Return (X, Y) of the center of cell containing provided text 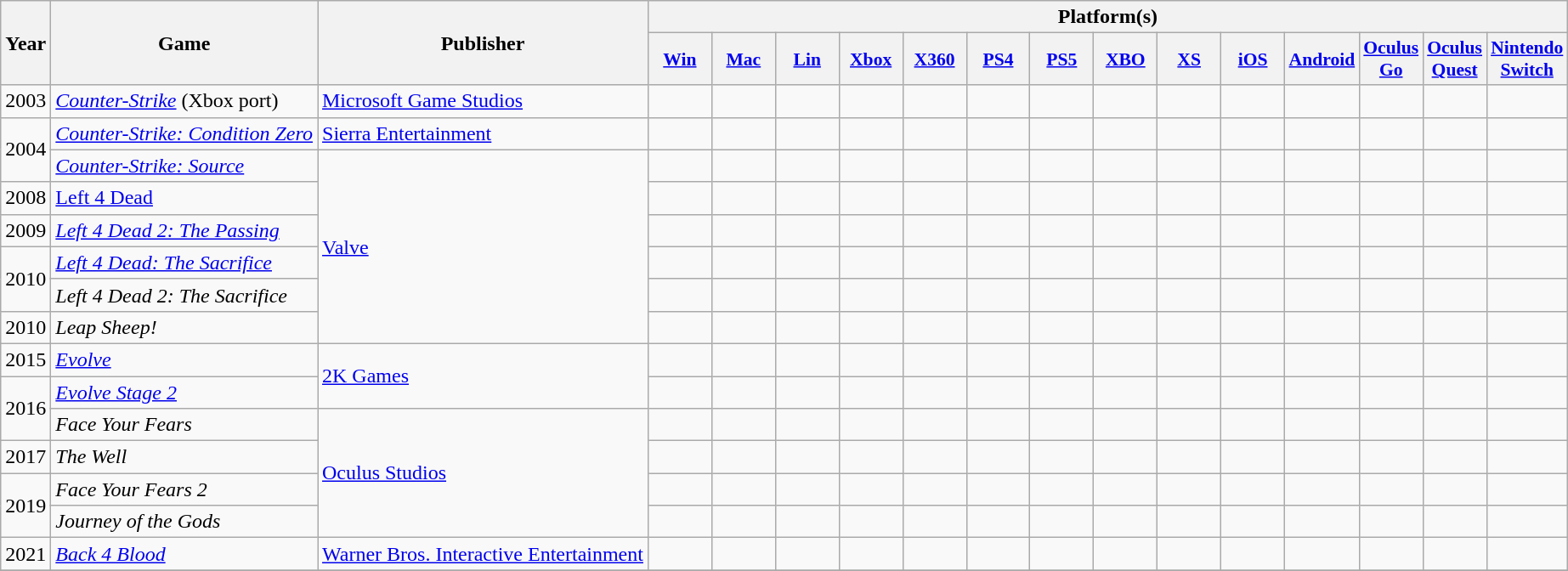
Left 4 Dead 2: The Passing (184, 230)
Lin (807, 59)
2008 (25, 198)
Left 4 Dead: The Sacrifice (184, 263)
2004 (25, 150)
Face Your Fears 2 (184, 489)
Journey of the Gods (184, 522)
Evolve Stage 2 (184, 392)
The Well (184, 457)
2K Games (483, 376)
Nintendo Switch (1526, 59)
Microsoft Game Studios (483, 101)
Counter-Strike: Source (184, 166)
Warner Bros. Interactive Entertainment (483, 554)
Leap Sheep! (184, 327)
Publisher (483, 42)
Year (25, 42)
XBO (1125, 59)
Face Your Fears (184, 425)
PS5 (1062, 59)
2021 (25, 554)
2015 (25, 359)
Counter-Strike: Condition Zero (184, 133)
Xbox (870, 59)
Android (1322, 59)
Valve (483, 246)
X360 (935, 59)
Game (184, 42)
Left 4 Dead (184, 198)
2003 (25, 101)
Evolve (184, 359)
Mac (743, 59)
Oculus Go (1390, 59)
Back 4 Blood (184, 554)
Oculus Studios (483, 473)
Sierra Entertainment (483, 133)
2016 (25, 408)
Left 4 Dead 2: The Sacrifice (184, 295)
2017 (25, 457)
Counter-Strike (Xbox port) (184, 101)
Win (680, 59)
iOS (1253, 59)
2019 (25, 506)
Platform(s) (1107, 17)
XS (1190, 59)
Oculus Quest (1455, 59)
PS4 (998, 59)
2009 (25, 230)
